Return (X, Y) of the center of cell containing provided text 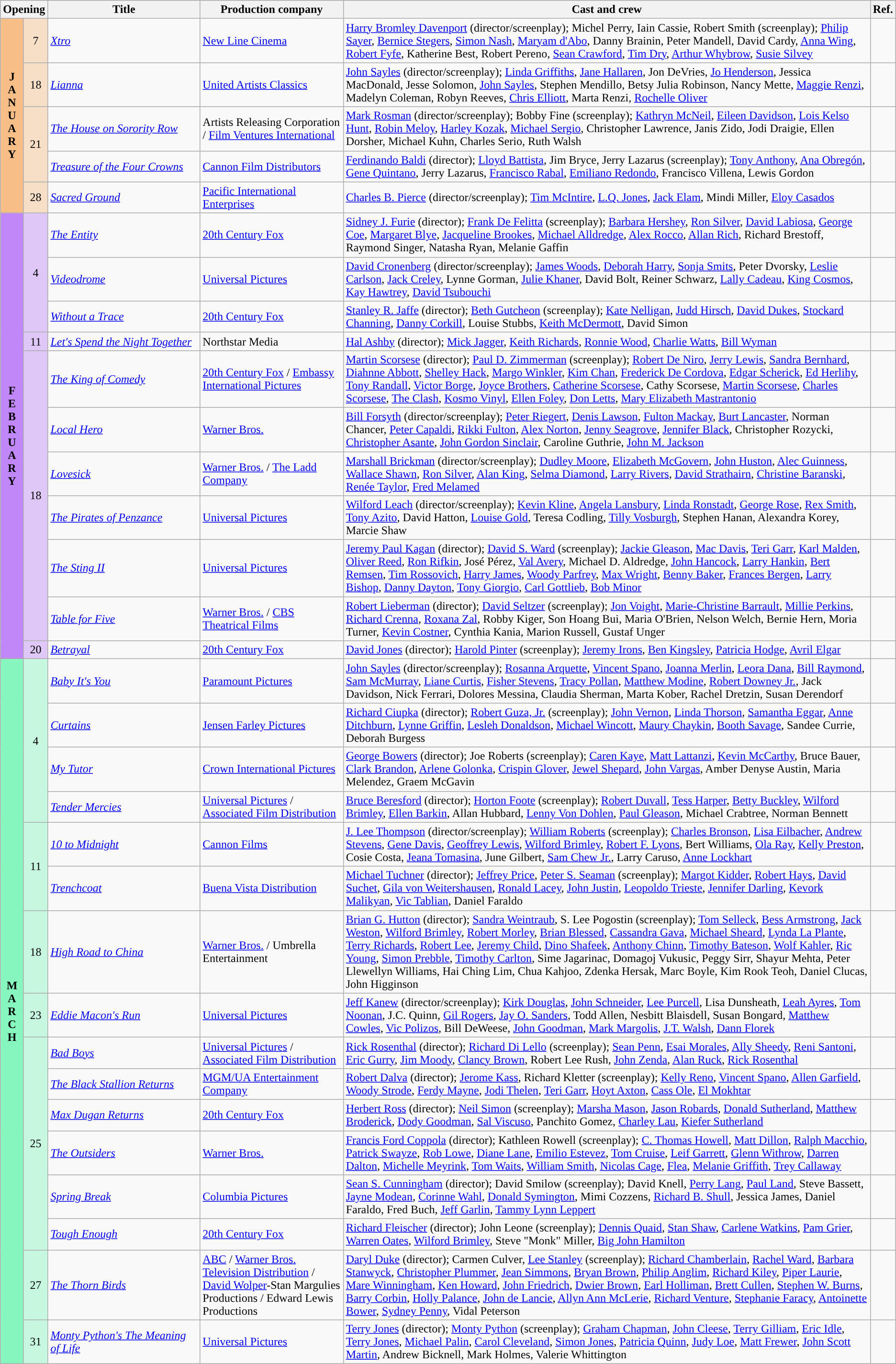
Cast and crew (607, 10)
My Tutor (124, 769)
Crown International Pictures (272, 769)
Opening (24, 10)
Paramount Pictures (272, 681)
Northstar Media (272, 341)
Cannon Films (272, 844)
Xtro (124, 41)
28 (35, 197)
The Outsiders (124, 1152)
New Line Cinema (272, 41)
Let's Spend the Night Together (124, 341)
20 (35, 650)
Curtains (124, 725)
Columbia Pictures (272, 1197)
Baby It's You (124, 681)
Lovesick (124, 474)
Max Dugan Returns (124, 1115)
7 (35, 41)
High Road to China (124, 951)
The House on Sorority Row (124, 129)
Buena Vista Distribution (272, 888)
Eddie Macon's Run (124, 1015)
Trenchcoat (124, 888)
Table for Five (124, 619)
Bad Boys (124, 1053)
Artists Releasing Corporation / Film Ventures International (272, 129)
Charles B. Pierce (director/screenplay); Tim McIntire, L.Q. Jones, Jack Elam, Mindi Miller, Eloy Casados (607, 197)
The Pirates of Penzance (124, 518)
25 (35, 1143)
MARCH (12, 1012)
21 (35, 145)
Jensen Farley Pictures (272, 725)
20th Century Fox / Embassy International Pictures (272, 379)
ABC / Warner Bros. Television Distribution / David Wolper-Stan Margulies Productions / Edward Lewis Productions (272, 1285)
The Thorn Birds (124, 1285)
Production company (272, 10)
27 (35, 1285)
Without a Trace (124, 317)
Treasure of the Four Crowns (124, 167)
31 (35, 1342)
MGM/UA Entertainment Company (272, 1084)
Lianna (124, 85)
23 (35, 1015)
10 to Midnight (124, 844)
Sacred Ground (124, 197)
Tough Enough (124, 1235)
FEBRUARY (12, 436)
Tender Mercies (124, 807)
Cannon Film Distributors (272, 167)
Spring Break (124, 1197)
Local Hero (124, 429)
Hal Ashby (director); Mick Jagger, Keith Richards, Ronnie Wood, Charlie Watts, Bill Wyman (607, 341)
The Black Stallion Returns (124, 1084)
The Entity (124, 235)
Pacific International Enterprises (272, 197)
Warner Bros. / CBS Theatrical Films (272, 619)
David Jones (director); Harold Pinter (screenplay); Jeremy Irons, Ben Kingsley, Patricia Hodge, Avril Elgar (607, 650)
JANUARY (12, 116)
Videodrome (124, 279)
Ref. (883, 10)
Warner Bros. / The Ladd Company (272, 474)
Monty Python's The Meaning of Life (124, 1342)
The Sting II (124, 569)
The King of Comedy (124, 379)
United Artists Classics (272, 85)
Betrayal (124, 650)
Warner Bros. / Umbrella Entertainment (272, 951)
Title (124, 10)
